Pinpoint the cell where the given text exists, returning its (X, Y) midpoint coordinate. 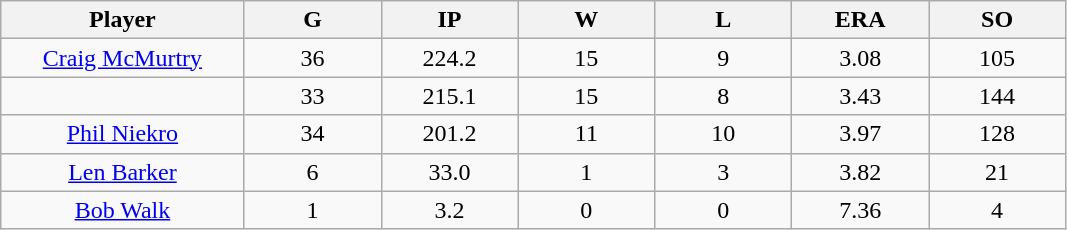
3.2 (450, 210)
SO (998, 20)
6 (312, 172)
33.0 (450, 172)
3.82 (860, 172)
Len Barker (122, 172)
128 (998, 134)
36 (312, 58)
ERA (860, 20)
G (312, 20)
144 (998, 96)
34 (312, 134)
Phil Niekro (122, 134)
10 (724, 134)
Craig McMurtry (122, 58)
Player (122, 20)
7.36 (860, 210)
IP (450, 20)
3 (724, 172)
201.2 (450, 134)
215.1 (450, 96)
105 (998, 58)
4 (998, 210)
21 (998, 172)
8 (724, 96)
33 (312, 96)
3.08 (860, 58)
3.97 (860, 134)
W (586, 20)
224.2 (450, 58)
9 (724, 58)
Bob Walk (122, 210)
11 (586, 134)
L (724, 20)
3.43 (860, 96)
